From the cell containing the given text, extract its center point as (X, Y) coordinate. 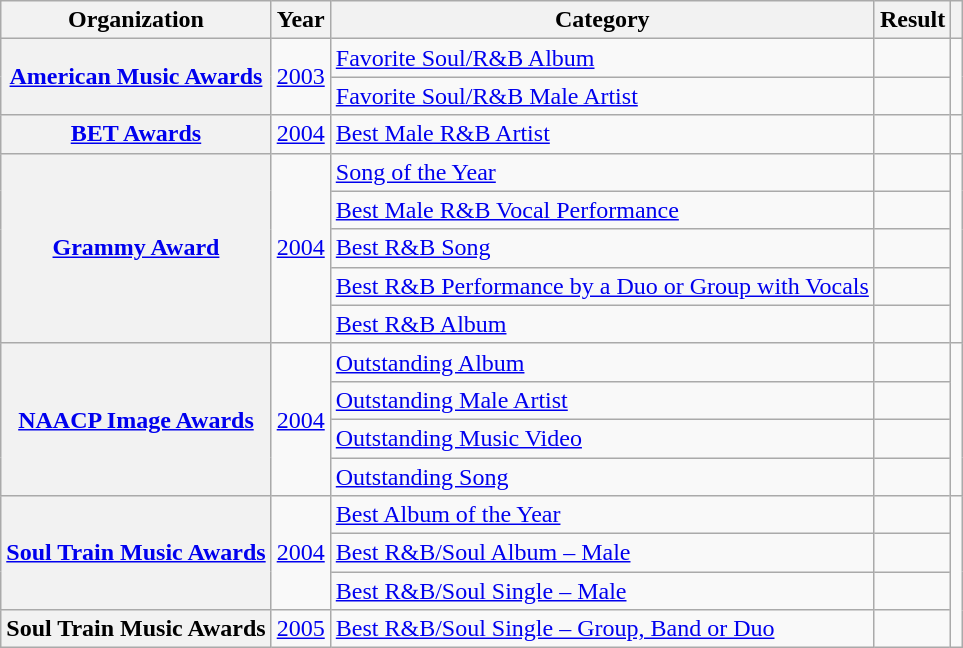
Best Male R&B Vocal Performance (602, 210)
Outstanding Music Video (602, 438)
Grammy Award (136, 248)
Best R&B Album (602, 324)
Song of the Year (602, 172)
Best Album of the Year (602, 515)
NAACP Image Awards (136, 419)
Best R&B/Soul Album – Male (602, 553)
Best R&B Performance by a Duo or Group with Vocals (602, 286)
Favorite Soul/R&B Male Artist (602, 96)
Year (300, 20)
Best Male R&B Artist (602, 134)
Organization (136, 20)
2005 (300, 629)
BET Awards (136, 134)
American Music Awards (136, 77)
Category (602, 20)
Outstanding Male Artist (602, 400)
2003 (300, 77)
Outstanding Song (602, 477)
Best R&B/Soul Single – Group, Band or Duo (602, 629)
Best R&B Song (602, 248)
Outstanding Album (602, 362)
Result (912, 20)
Favorite Soul/R&B Album (602, 58)
Best R&B/Soul Single – Male (602, 591)
